From the cell containing the given text, extract its center point as [x, y] coordinate. 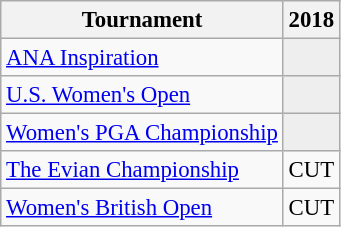
Women's PGA Championship [142, 133]
ANA Inspiration [142, 58]
Women's British Open [142, 208]
U.S. Women's Open [142, 95]
Tournament [142, 20]
2018 [311, 20]
The Evian Championship [142, 170]
